Detect which cell encompasses the target text, then output its (X, Y) center coordinate. 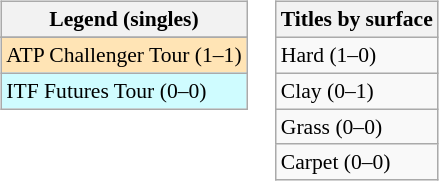
Legend (singles) (124, 20)
Clay (0–1) (357, 91)
Carpet (0–0) (357, 162)
Hard (1–0) (357, 55)
ITF Futures Tour (0–0) (124, 91)
Titles by surface (357, 20)
ATP Challenger Tour (1–1) (124, 55)
Grass (0–0) (357, 127)
